Find where the given text appears and provide that cell's center as [x, y] coordinate. 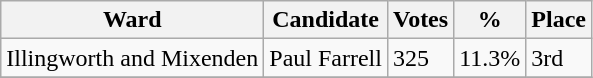
Place [559, 20]
Ward [132, 20]
Paul Farrell [326, 58]
Votes [420, 20]
Candidate [326, 20]
3rd [559, 58]
% [490, 20]
11.3% [490, 58]
Illingworth and Mixenden [132, 58]
325 [420, 58]
